Pinpoint the cell where the given text exists, returning its (x, y) midpoint coordinate. 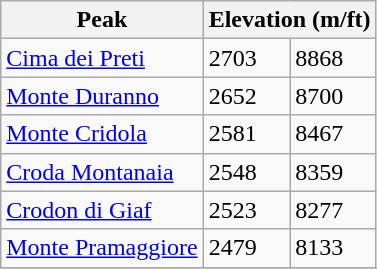
Peak (102, 20)
2652 (246, 96)
2581 (246, 134)
8868 (334, 58)
8277 (334, 210)
2548 (246, 172)
Croda Montanaia (102, 172)
8467 (334, 134)
Elevation (m/ft) (290, 20)
2523 (246, 210)
2703 (246, 58)
8700 (334, 96)
2479 (246, 248)
8359 (334, 172)
Monte Duranno (102, 96)
8133 (334, 248)
Crodon di Giaf (102, 210)
Cima dei Preti (102, 58)
Monte Cridola (102, 134)
Monte Pramaggiore (102, 248)
